For the text-containing cell, return its midpoint in [X, Y] coordinate format. 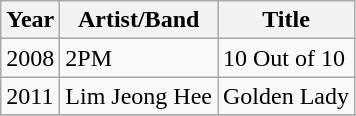
2011 [30, 96]
2008 [30, 58]
Artist/Band [139, 20]
2PM [139, 58]
Lim Jeong Hee [139, 96]
Year [30, 20]
10 Out of 10 [286, 58]
Title [286, 20]
Golden Lady [286, 96]
